Return the (x, y) coordinate for the center point of the cell that contains the specified text.  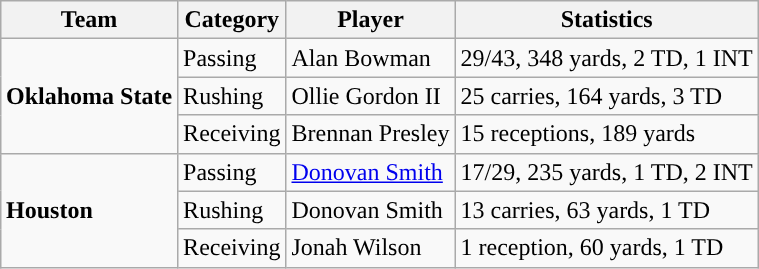
Ollie Gordon II (370, 96)
17/29, 235 yards, 1 TD, 2 INT (606, 172)
25 carries, 164 yards, 3 TD (606, 96)
Jonah Wilson (370, 248)
Alan Bowman (370, 58)
Category (232, 20)
15 receptions, 189 yards (606, 134)
Oklahoma State (90, 96)
Player (370, 20)
13 carries, 63 yards, 1 TD (606, 210)
Team (90, 20)
29/43, 348 yards, 2 TD, 1 INT (606, 58)
1 reception, 60 yards, 1 TD (606, 248)
Brennan Presley (370, 134)
Houston (90, 210)
Statistics (606, 20)
